Search for the cell housing the specified text and yield its [x, y] center coordinate. 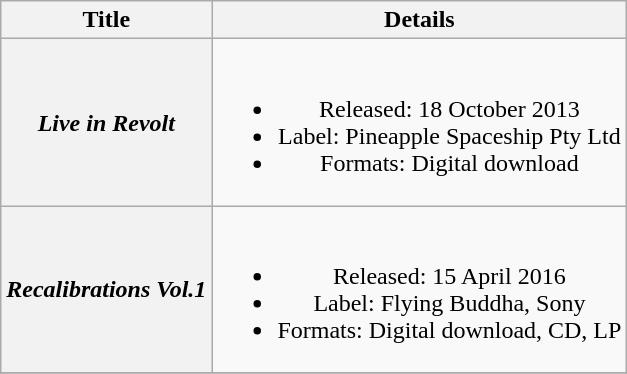
Details [420, 20]
Released: 15 April 2016Label: Flying Buddha, SonyFormats: Digital download, CD, LP [420, 290]
Live in Revolt [106, 122]
Title [106, 20]
Recalibrations Vol.1 [106, 290]
Released: 18 October 2013Label: Pineapple Spaceship Pty LtdFormats: Digital download [420, 122]
